Extract the (X, Y) coordinate from the center of the cell holding the provided text.  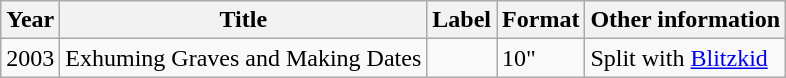
Title (244, 20)
Other information (686, 20)
Split with Blitzkid (686, 58)
Format (541, 20)
Exhuming Graves and Making Dates (244, 58)
Label (462, 20)
Year (30, 20)
2003 (30, 58)
10" (541, 58)
